Determine the [X, Y] coordinate at the center of the cell enclosing the given text.  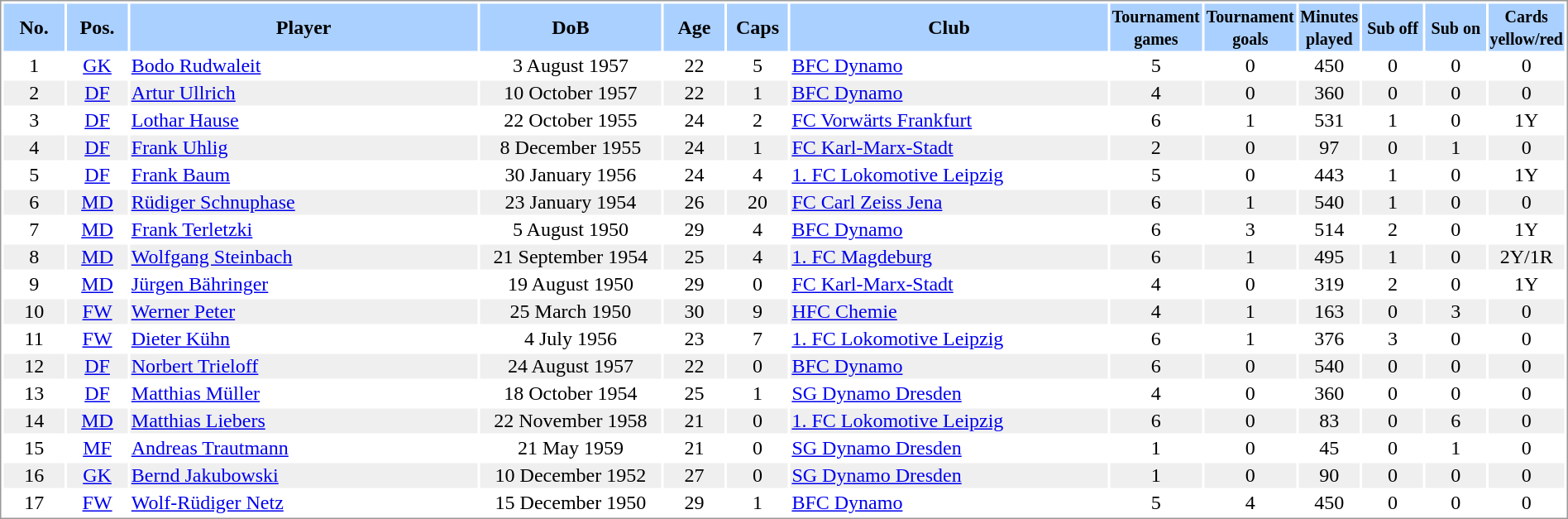
27 [695, 476]
4 July 1956 [571, 339]
30 January 1956 [571, 175]
25 March 1950 [571, 312]
Minutesplayed [1329, 26]
531 [1329, 120]
HFC Chemie [949, 312]
12 [33, 367]
No. [33, 26]
21 September 1954 [571, 257]
20 [758, 203]
30 [695, 312]
15 [33, 448]
Club [949, 26]
Matthias Müller [304, 393]
Frank Baum [304, 175]
Artur Ullrich [304, 94]
22 October 1955 [571, 120]
Matthias Liebers [304, 421]
90 [1329, 476]
Lothar Hause [304, 120]
Wolfgang Steinbach [304, 257]
Pos. [98, 26]
15 December 1950 [571, 502]
443 [1329, 175]
319 [1329, 284]
Wolf-Rüdiger Netz [304, 502]
Tournamentgames [1156, 26]
16 [33, 476]
Jürgen Bähringer [304, 284]
1. FC Magdeburg [949, 257]
21 May 1959 [571, 448]
24 August 1957 [571, 367]
Frank Uhlig [304, 148]
10 October 1957 [571, 94]
514 [1329, 229]
23 [695, 339]
FC Carl Zeiss Jena [949, 203]
8 [33, 257]
5 August 1950 [571, 229]
18 October 1954 [571, 393]
8 December 1955 [571, 148]
Bodo Rudwaleit [304, 65]
22 November 1958 [571, 421]
Sub on [1456, 26]
2Y/1R [1527, 257]
Norbert Trieloff [304, 367]
Age [695, 26]
26 [695, 203]
10 December 1952 [571, 476]
163 [1329, 312]
495 [1329, 257]
Rüdiger Schnuphase [304, 203]
83 [1329, 421]
Andreas Trautmann [304, 448]
Cardsyellow/red [1527, 26]
DoB [571, 26]
10 [33, 312]
45 [1329, 448]
Bernd Jakubowski [304, 476]
Tournamentgoals [1250, 26]
11 [33, 339]
376 [1329, 339]
3 August 1957 [571, 65]
Caps [758, 26]
23 January 1954 [571, 203]
14 [33, 421]
13 [33, 393]
Dieter Kühn [304, 339]
Sub off [1393, 26]
Frank Terletzki [304, 229]
MF [98, 448]
97 [1329, 148]
Player [304, 26]
17 [33, 502]
FC Vorwärts Frankfurt [949, 120]
19 August 1950 [571, 284]
Werner Peter [304, 312]
